Return the (x, y) coordinate for the center point of the cell that contains the specified text.  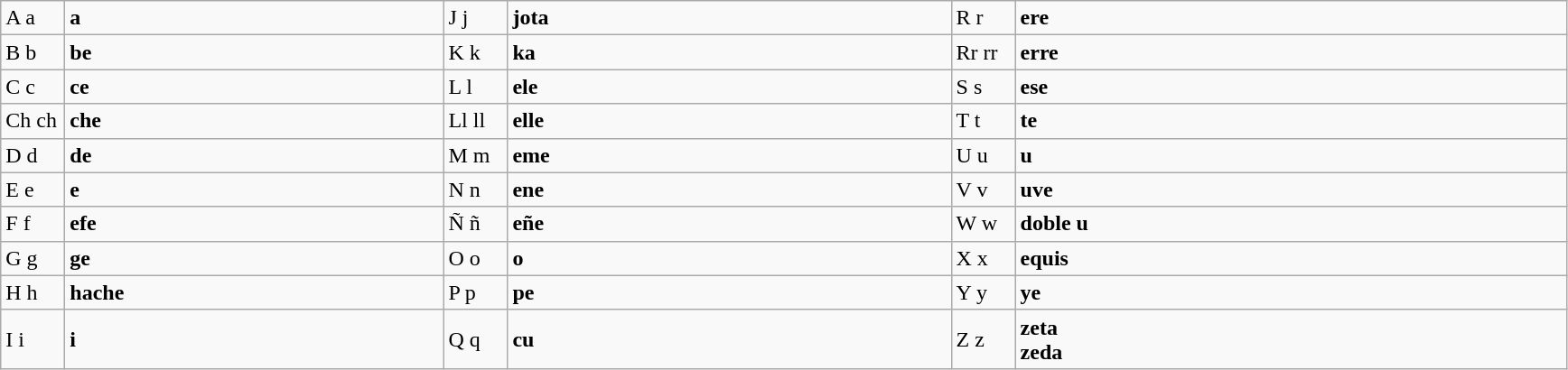
uve (1292, 190)
Ll ll (475, 121)
T t (983, 121)
doble u (1292, 224)
cu (730, 339)
de (255, 155)
L l (475, 87)
te (1292, 121)
eme (730, 155)
U u (983, 155)
N n (475, 190)
E e (33, 190)
e (255, 190)
che (255, 121)
Q q (475, 339)
zeta zeda (1292, 339)
K k (475, 52)
A a (33, 18)
R r (983, 18)
G g (33, 258)
hache (255, 292)
C c (33, 87)
S s (983, 87)
i (255, 339)
ene (730, 190)
jota (730, 18)
equis (1292, 258)
V v (983, 190)
M m (475, 155)
H h (33, 292)
W w (983, 224)
eñe (730, 224)
J j (475, 18)
X x (983, 258)
O o (475, 258)
ese (1292, 87)
be (255, 52)
Z z (983, 339)
B b (33, 52)
P p (475, 292)
efe (255, 224)
pe (730, 292)
elle (730, 121)
ye (1292, 292)
ele (730, 87)
erre (1292, 52)
Rr rr (983, 52)
o (730, 258)
Ch ch (33, 121)
I i (33, 339)
Ñ ñ (475, 224)
Y y (983, 292)
ce (255, 87)
u (1292, 155)
ere (1292, 18)
a (255, 18)
D d (33, 155)
ge (255, 258)
ka (730, 52)
F f (33, 224)
